Capture the cell that displays the provided text and extract its [X, Y] central coordinate. 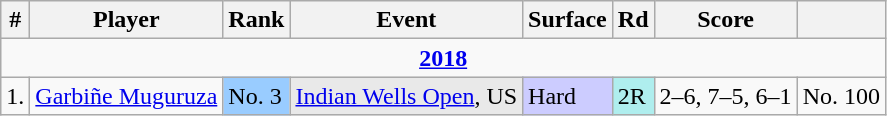
Indian Wells Open, US [406, 96]
2–6, 7–5, 6–1 [726, 96]
Rd [633, 20]
Garbiñe Muguruza [126, 96]
Rank [256, 20]
Hard [568, 96]
Score [726, 20]
1. [16, 96]
Event [406, 20]
Surface [568, 20]
Player [126, 20]
No. 100 [841, 96]
No. 3 [256, 96]
# [16, 20]
2R [633, 96]
2018 [444, 58]
